Identify which cell holds the provided text, then report its [X, Y] central coordinate. 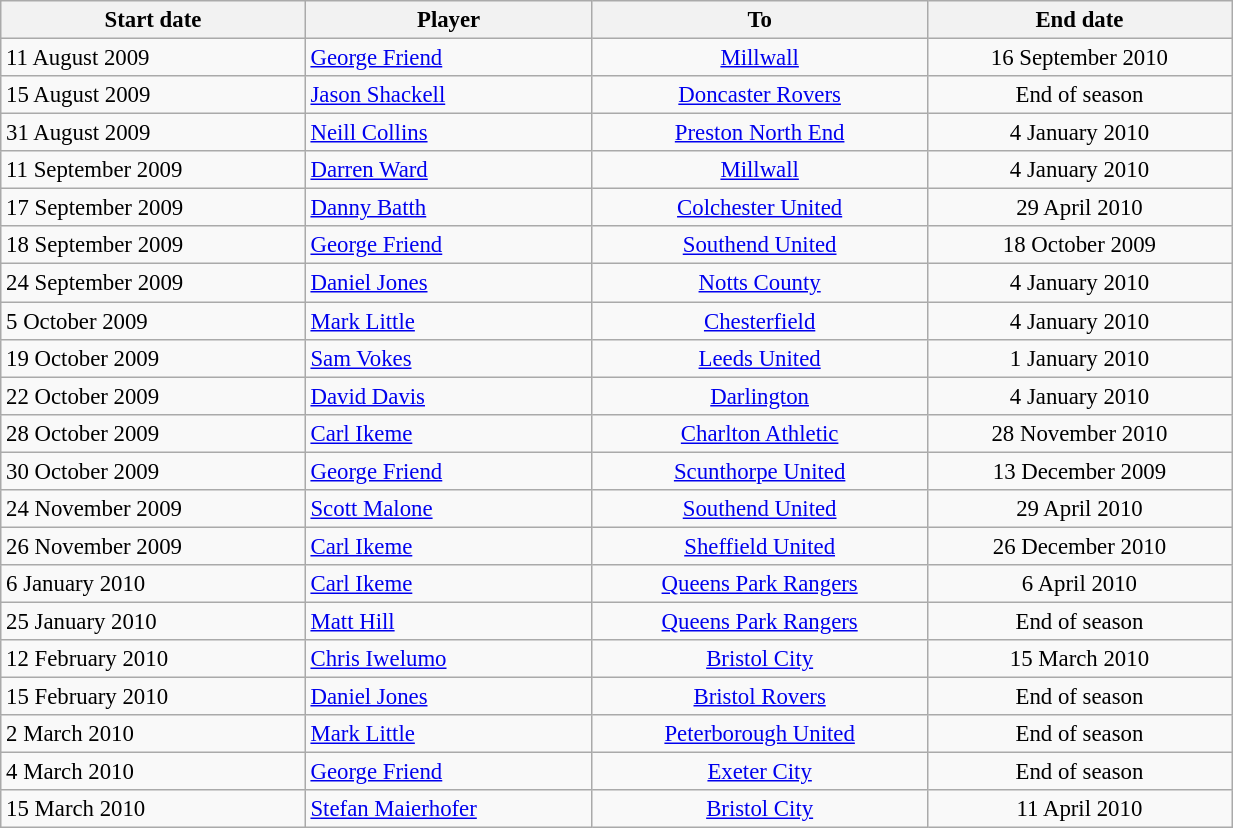
Scott Malone [448, 509]
24 September 2009 [153, 283]
18 October 2009 [1079, 245]
Sam Vokes [448, 358]
Matt Hill [448, 621]
To [760, 20]
30 October 2009 [153, 471]
Leeds United [760, 358]
Exeter City [760, 772]
6 April 2010 [1079, 584]
Player [448, 20]
Darlington [760, 396]
Peterborough United [760, 734]
11 April 2010 [1079, 809]
11 September 2009 [153, 170]
19 October 2009 [153, 358]
Chris Iwelumo [448, 659]
1 January 2010 [1079, 358]
4 March 2010 [153, 772]
Neill Collins [448, 133]
28 November 2010 [1079, 433]
12 February 2010 [153, 659]
15 February 2010 [153, 697]
Scunthorpe United [760, 471]
Jason Shackell [448, 95]
17 September 2009 [153, 208]
2 March 2010 [153, 734]
Charlton Athletic [760, 433]
Doncaster Rovers [760, 95]
Colchester United [760, 208]
Start date [153, 20]
Sheffield United [760, 546]
11 August 2009 [153, 58]
22 October 2009 [153, 396]
13 December 2009 [1079, 471]
Chesterfield [760, 321]
Stefan Maierhofer [448, 809]
18 September 2009 [153, 245]
24 November 2009 [153, 509]
26 November 2009 [153, 546]
28 October 2009 [153, 433]
31 August 2009 [153, 133]
David Davis [448, 396]
Notts County [760, 283]
26 December 2010 [1079, 546]
Preston North End [760, 133]
End date [1079, 20]
Bristol Rovers [760, 697]
15 August 2009 [153, 95]
16 September 2010 [1079, 58]
5 October 2009 [153, 321]
25 January 2010 [153, 621]
6 January 2010 [153, 584]
Danny Batth [448, 208]
Darren Ward [448, 170]
